Pinpoint the cell where the given text exists, returning its (X, Y) midpoint coordinate. 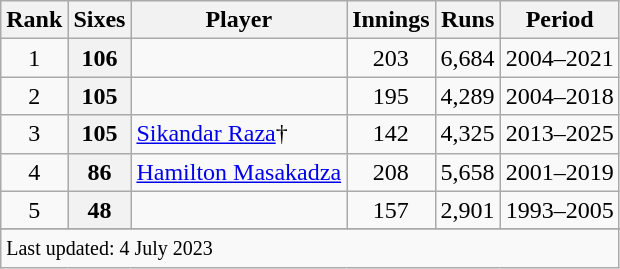
Player (239, 20)
Hamilton Masakadza (239, 172)
2001–2019 (560, 172)
106 (100, 58)
4,325 (468, 134)
195 (391, 96)
Sixes (100, 20)
1993–2005 (560, 210)
Rank (34, 20)
2013–2025 (560, 134)
6,684 (468, 58)
Period (560, 20)
3 (34, 134)
2 (34, 96)
5,658 (468, 172)
5 (34, 210)
2004–2018 (560, 96)
48 (100, 210)
1 (34, 58)
203 (391, 58)
208 (391, 172)
157 (391, 210)
86 (100, 172)
4,289 (468, 96)
142 (391, 134)
Last updated: 4 July 2023 (310, 248)
2,901 (468, 210)
Innings (391, 20)
Runs (468, 20)
2004–2021 (560, 58)
4 (34, 172)
Sikandar Raza† (239, 134)
